Extract the [x, y] coordinate from the center of the cell holding the provided text.  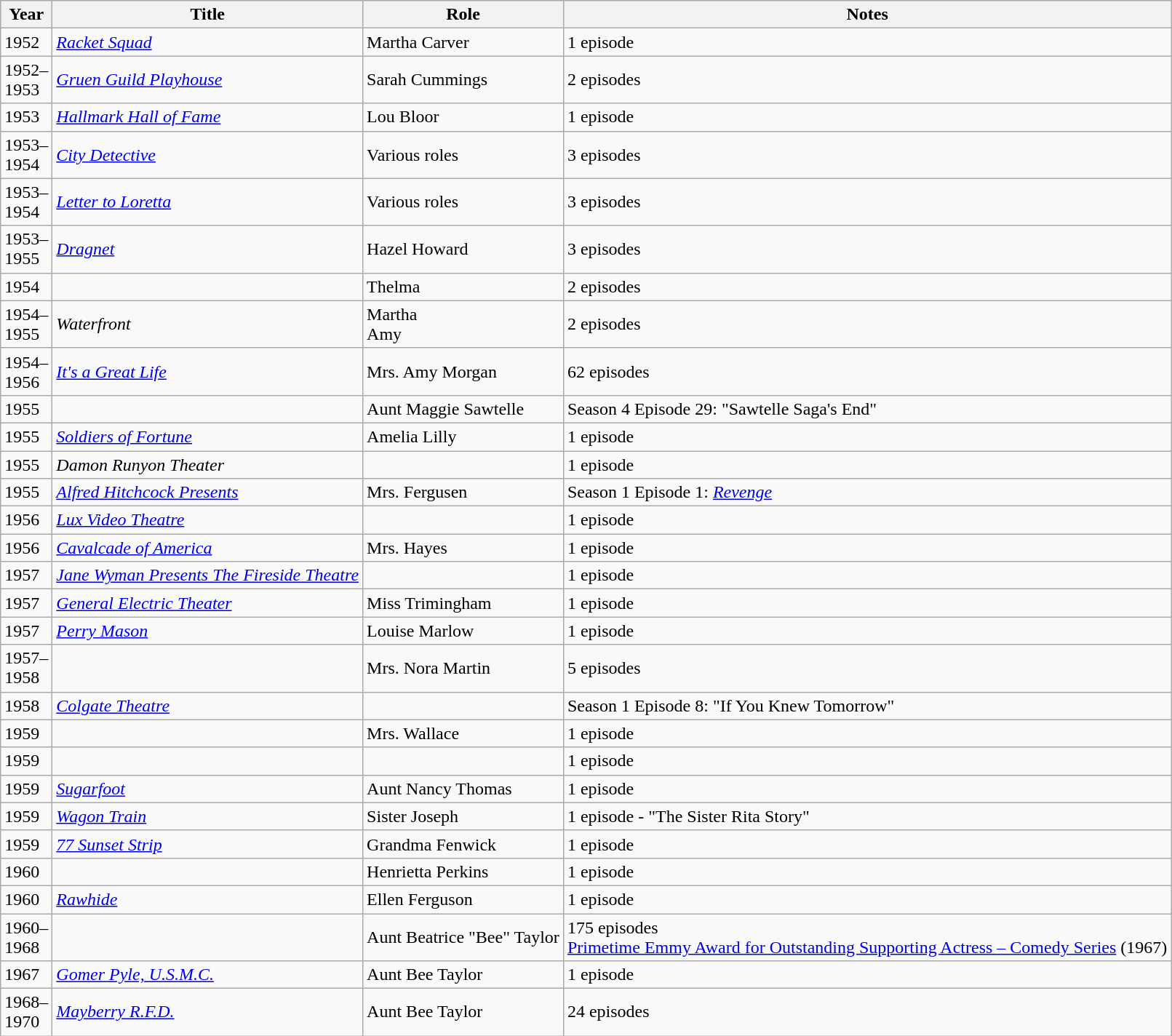
Hallmark Hall of Fame [208, 117]
Colgate Theatre [208, 706]
Mrs. Hayes [463, 548]
Mrs. Fergusen [463, 493]
Damon Runyon Theater [208, 465]
Soldiers of Fortune [208, 437]
Amelia Lilly [463, 437]
Cavalcade of America [208, 548]
Season 1 Episode 8: "If You Knew Tomorrow" [867, 706]
Henrietta Perkins [463, 872]
Waterfront [208, 324]
1957–1958 [26, 668]
Jane Wyman Presents The Fireside Theatre [208, 575]
City Detective [208, 154]
Gomer Pyle, U.S.M.C. [208, 975]
Role [463, 15]
Aunt Maggie Sawtelle [463, 409]
1958 [26, 706]
1952–1953 [26, 80]
24 episodes [867, 1013]
MarthaAmy [463, 324]
Gruen Guild Playhouse [208, 80]
1952 [26, 42]
1960–1968 [26, 937]
1 episode - "The Sister Rita Story" [867, 816]
Perry Mason [208, 631]
1968–1970 [26, 1013]
Lux Video Theatre [208, 520]
Year [26, 15]
Martha Carver [463, 42]
Season 1 Episode 1: Revenge [867, 493]
Mrs. Nora Martin [463, 668]
Thelma [463, 287]
Hazel Howard [463, 249]
1954 [26, 287]
Racket Squad [208, 42]
175 episodesPrimetime Emmy Award for Outstanding Supporting Actress – Comedy Series (1967) [867, 937]
Letter to Loretta [208, 202]
62 episodes [867, 371]
Sister Joseph [463, 816]
Wagon Train [208, 816]
Mrs. Amy Morgan [463, 371]
Sugarfoot [208, 789]
Miss Trimingham [463, 603]
Mrs. Wallace [463, 733]
Notes [867, 15]
Sarah Cummings [463, 80]
1954–1956 [26, 371]
Grandma Fenwick [463, 844]
Aunt Nancy Thomas [463, 789]
1967 [26, 975]
Rawhide [208, 899]
Louise Marlow [463, 631]
Ellen Ferguson [463, 899]
General Electric Theater [208, 603]
It's a Great Life [208, 371]
1953 [26, 117]
77 Sunset Strip [208, 844]
Lou Bloor [463, 117]
Season 4 Episode 29: "Sawtelle Saga's End" [867, 409]
Title [208, 15]
Aunt Beatrice "Bee" Taylor [463, 937]
Mayberry R.F.D. [208, 1013]
1954–1955 [26, 324]
5 episodes [867, 668]
Dragnet [208, 249]
Alfred Hitchcock Presents [208, 493]
1953–1955 [26, 249]
